Find where the given text appears and provide that cell's center as (X, Y) coordinate. 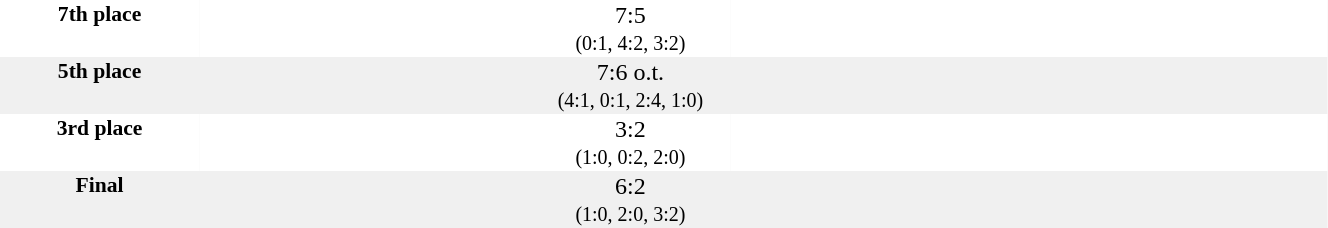
7:5(0:1, 4:2, 3:2) (630, 28)
Final (100, 200)
6:2(1:0, 2:0, 3:2) (630, 200)
3:2(1:0, 0:2, 2:0) (630, 142)
7:6 o.t.(4:1, 0:1, 2:4, 1:0) (630, 86)
5th place (100, 86)
3rd place (100, 142)
7th place (100, 28)
